Extract the [X, Y] coordinate from the center of the cell holding the provided text.  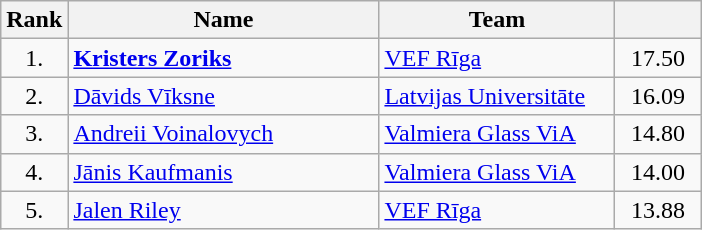
Andreii Voinalovych [224, 134]
Jalen Riley [224, 210]
14.00 [658, 172]
Team [497, 20]
Name [224, 20]
Rank [34, 20]
2. [34, 96]
16.09 [658, 96]
Dāvids Vīksne [224, 96]
5. [34, 210]
Jānis Kaufmanis [224, 172]
13.88 [658, 210]
3. [34, 134]
Kristers Zoriks [224, 58]
14.80 [658, 134]
4. [34, 172]
1. [34, 58]
Latvijas Universitāte [497, 96]
17.50 [658, 58]
